Capture the cell that displays the provided text and extract its [X, Y] central coordinate. 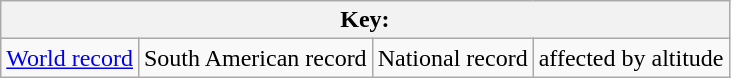
affected by altitude [631, 58]
Key: [365, 20]
National record [452, 58]
South American record [255, 58]
World record [70, 58]
